Capture the cell that displays the provided text and extract its [x, y] central coordinate. 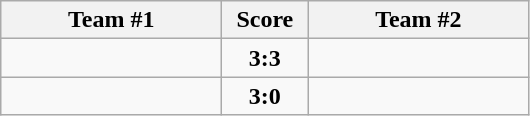
3:3 [265, 58]
Score [265, 20]
Team #1 [112, 20]
3:0 [265, 96]
Team #2 [418, 20]
